Return [x, y] of the center of cell containing provided text 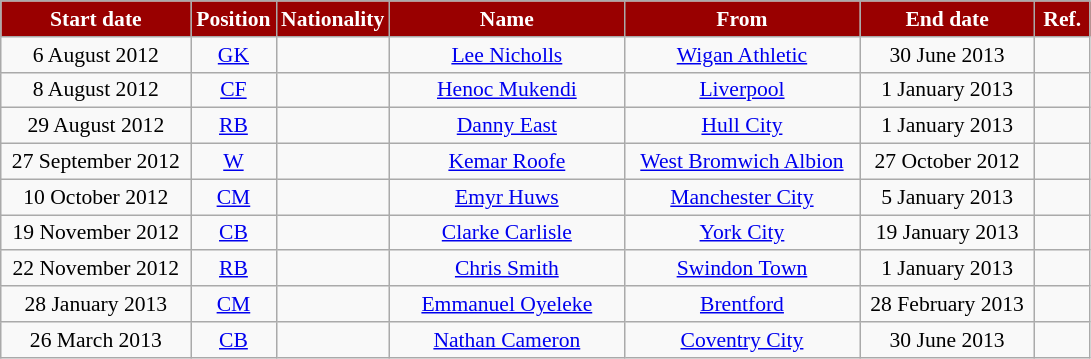
27 October 2012 [948, 162]
10 October 2012 [96, 197]
York City [742, 233]
28 January 2013 [96, 304]
22 November 2012 [96, 269]
29 August 2012 [96, 126]
Name [506, 19]
Danny East [506, 126]
5 January 2013 [948, 197]
Wigan Athletic [742, 55]
19 January 2013 [948, 233]
27 September 2012 [96, 162]
26 March 2013 [96, 340]
6 August 2012 [96, 55]
End date [948, 19]
Nathan Cameron [506, 340]
Hull City [742, 126]
Henoc Mukendi [506, 90]
W [234, 162]
19 November 2012 [96, 233]
Chris Smith [506, 269]
GK [234, 55]
West Bromwich Albion [742, 162]
8 August 2012 [96, 90]
Ref. [1062, 19]
Brentford [742, 304]
Swindon Town [742, 269]
Nationality [332, 19]
Position [234, 19]
28 February 2013 [948, 304]
Kemar Roofe [506, 162]
Clarke Carlisle [506, 233]
Coventry City [742, 340]
From [742, 19]
Lee Nicholls [506, 55]
Emyr Huws [506, 197]
Emmanuel Oyeleke [506, 304]
Manchester City [742, 197]
CF [234, 90]
Liverpool [742, 90]
Start date [96, 19]
